Output the [X, Y] coordinate of the center of the cell containing the given text.  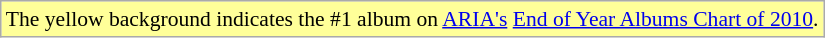
The yellow background indicates the #1 album on ARIA's End of Year Albums Chart of 2010. [412, 19]
